For the text-containing cell, return its midpoint in (X, Y) coordinate format. 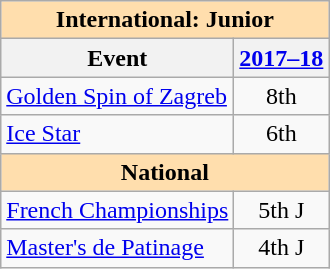
Event (118, 58)
National (165, 172)
6th (282, 134)
4th J (282, 248)
International: Junior (165, 20)
French Championships (118, 210)
8th (282, 96)
Ice Star (118, 134)
2017–18 (282, 58)
5th J (282, 210)
Master's de Patinage (118, 248)
Golden Spin of Zagreb (118, 96)
